Capture the cell that displays the provided text and extract its (X, Y) central coordinate. 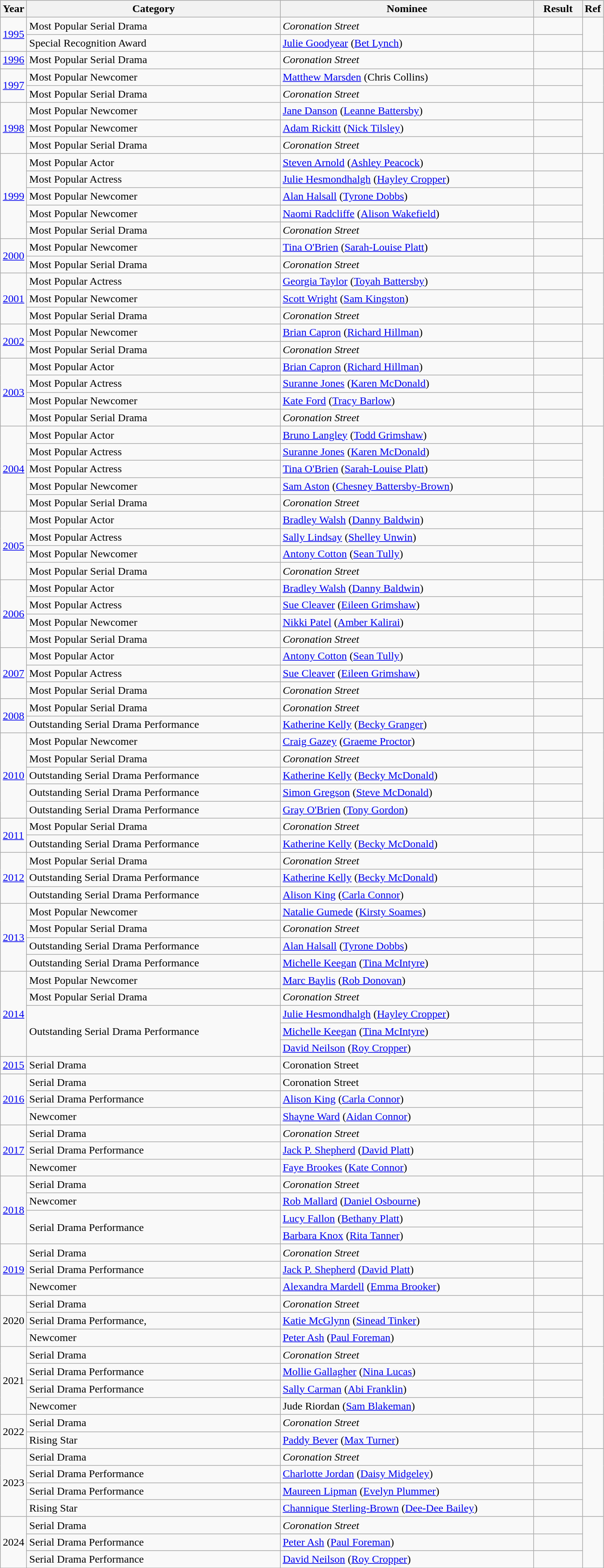
2001 (13, 299)
2011 (13, 835)
2007 (13, 673)
Simon Gregson (Steve McDonald) (407, 793)
2017 (13, 1150)
Barbara Knox (Rita Tanner) (407, 1235)
Marc Baylis (Rob Donovan) (407, 980)
1996 (13, 60)
1999 (13, 196)
Year (13, 9)
2004 (13, 469)
Special Recognition Award (154, 43)
Maureen Lipman (Evelyn Plummer) (407, 1491)
2018 (13, 1210)
Mollie Gallagher (Nina Lucas) (407, 1372)
2019 (13, 1269)
2000 (13, 256)
Julie Goodyear (Bet Lynch) (407, 43)
2022 (13, 1431)
Scott Wright (Sam Kingston) (407, 299)
2016 (13, 1099)
2021 (13, 1380)
Sally Lindsay (Shelley Unwin) (407, 537)
2008 (13, 716)
2013 (13, 937)
Faye Brookes (Kate Connor) (407, 1167)
Sam Aston (Chesney Battersby-Brown) (407, 486)
2002 (13, 341)
2024 (13, 1542)
Kate Ford (Tracy Barlow) (407, 401)
2005 (13, 546)
Katie McGlynn (Sinead Tinker) (407, 1321)
2006 (13, 614)
Bruno Langley (Todd Grimshaw) (407, 435)
Rob Mallard (Daniel Osbourne) (407, 1201)
Result (558, 9)
Alexandra Mardell (Emma Brooker) (407, 1286)
Shayne Ward (Aidan Connor) (407, 1116)
Serial Drama Performance, (154, 1321)
Nikki Patel (Amber Kalirai) (407, 622)
2012 (13, 878)
Katherine Kelly (Becky Granger) (407, 724)
Paddy Bever (Max Turner) (407, 1440)
Steven Arnold (Ashley Peacock) (407, 162)
2023 (13, 1483)
Naomi Radcliffe (Alison Wakefield) (407, 214)
Jane Danson (Leanne Battersby) (407, 111)
Lucy Fallon (Bethany Platt) (407, 1218)
Jude Riordan (Sam Blakeman) (407, 1406)
2003 (13, 392)
Charlotte Jordan (Daisy Midgeley) (407, 1474)
2010 (13, 775)
Natalie Gumede (Kirsty Soames) (407, 912)
Ref (593, 9)
Craig Gazey (Graeme Proctor) (407, 741)
Georgia Taylor (Toyah Battersby) (407, 282)
1998 (13, 128)
Nominee (407, 9)
Channique Sterling-Brown (Dee-Dee Bailey) (407, 1508)
2020 (13, 1321)
1995 (13, 34)
2015 (13, 1065)
Adam Rickitt (Nick Tilsley) (407, 128)
Sally Carman (Abi Franklin) (407, 1389)
Matthew Marsden (Chris Collins) (407, 77)
1997 (13, 85)
Category (154, 9)
Gray O'Brien (Tony Gordon) (407, 810)
2014 (13, 1014)
